Determine the [x, y] coordinate at the center of the cell enclosing the given text.  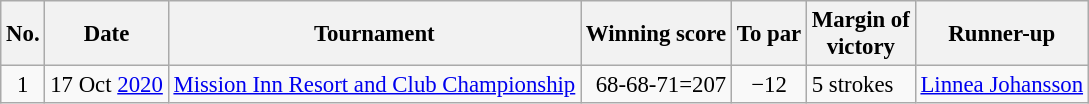
Runner-up [1002, 34]
Date [106, 34]
Winning score [656, 34]
No. [23, 34]
Tournament [374, 34]
1 [23, 85]
68-68-71=207 [656, 85]
5 strokes [860, 85]
17 Oct 2020 [106, 85]
Margin ofvictory [860, 34]
To par [768, 34]
−12 [768, 85]
Mission Inn Resort and Club Championship [374, 85]
Linnea Johansson [1002, 85]
